Find where the given text appears and provide that cell's center as (X, Y) coordinate. 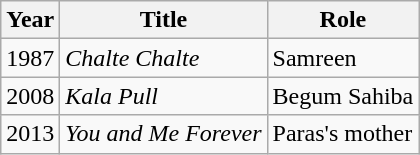
Kala Pull (164, 96)
2013 (30, 134)
Begum Sahiba (343, 96)
1987 (30, 58)
Year (30, 20)
Paras's mother (343, 134)
Chalte Chalte (164, 58)
Title (164, 20)
Samreen (343, 58)
2008 (30, 96)
Role (343, 20)
You and Me Forever (164, 134)
